Detect which cell encompasses the target text, then output its (X, Y) center coordinate. 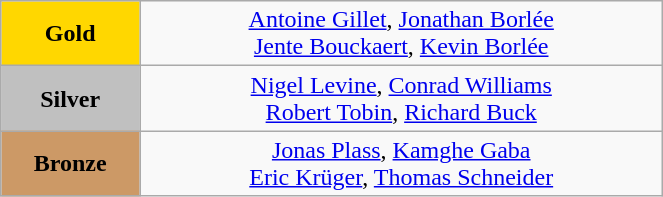
Bronze (70, 164)
Silver (70, 98)
Jonas Plass, Kamghe Gaba Eric Krüger, Thomas Schneider (402, 164)
Gold (70, 34)
Nigel Levine, Conrad Williams Robert Tobin, Richard Buck (402, 98)
Antoine Gillet, Jonathan Borlée Jente Bouckaert, Kevin Borlée (402, 34)
